Extract the (x, y) coordinate from the center of the cell holding the provided text.  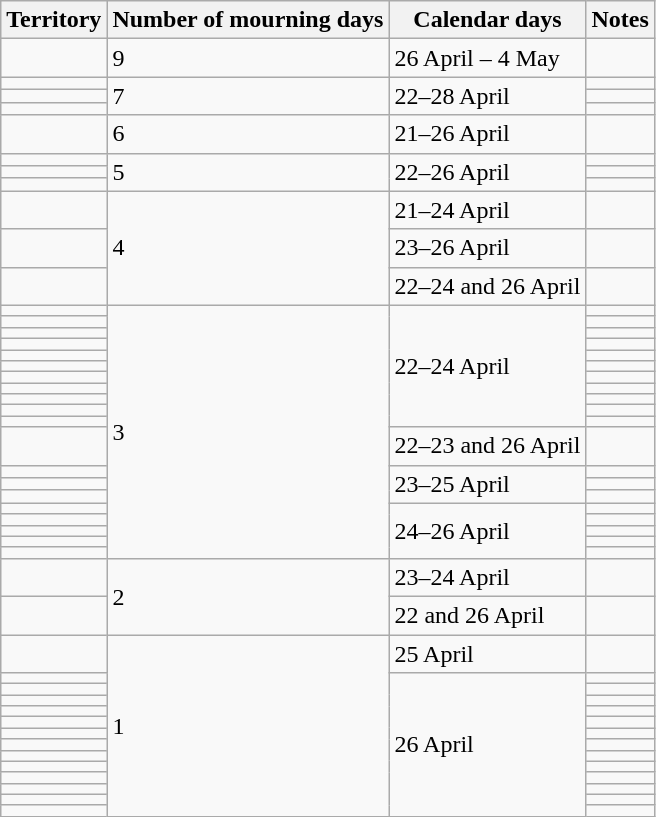
23–24 April (488, 577)
21–24 April (488, 210)
25 April (488, 653)
Calendar days (488, 20)
22–24 April (488, 366)
2 (248, 596)
22–23 and 26 April (488, 446)
Notes (620, 20)
23–25 April (488, 484)
23–26 April (488, 248)
7 (248, 96)
21–26 April (488, 134)
4 (248, 248)
Territory (54, 20)
Number of mourning days (248, 20)
22–24 and 26 April (488, 286)
9 (248, 58)
22–26 April (488, 172)
24–26 April (488, 530)
5 (248, 172)
3 (248, 432)
6 (248, 134)
1 (248, 725)
22 and 26 April (488, 615)
22–28 April (488, 96)
26 April (488, 745)
26 April – 4 May (488, 58)
